Identify which cell holds the provided text, then report its [x, y] central coordinate. 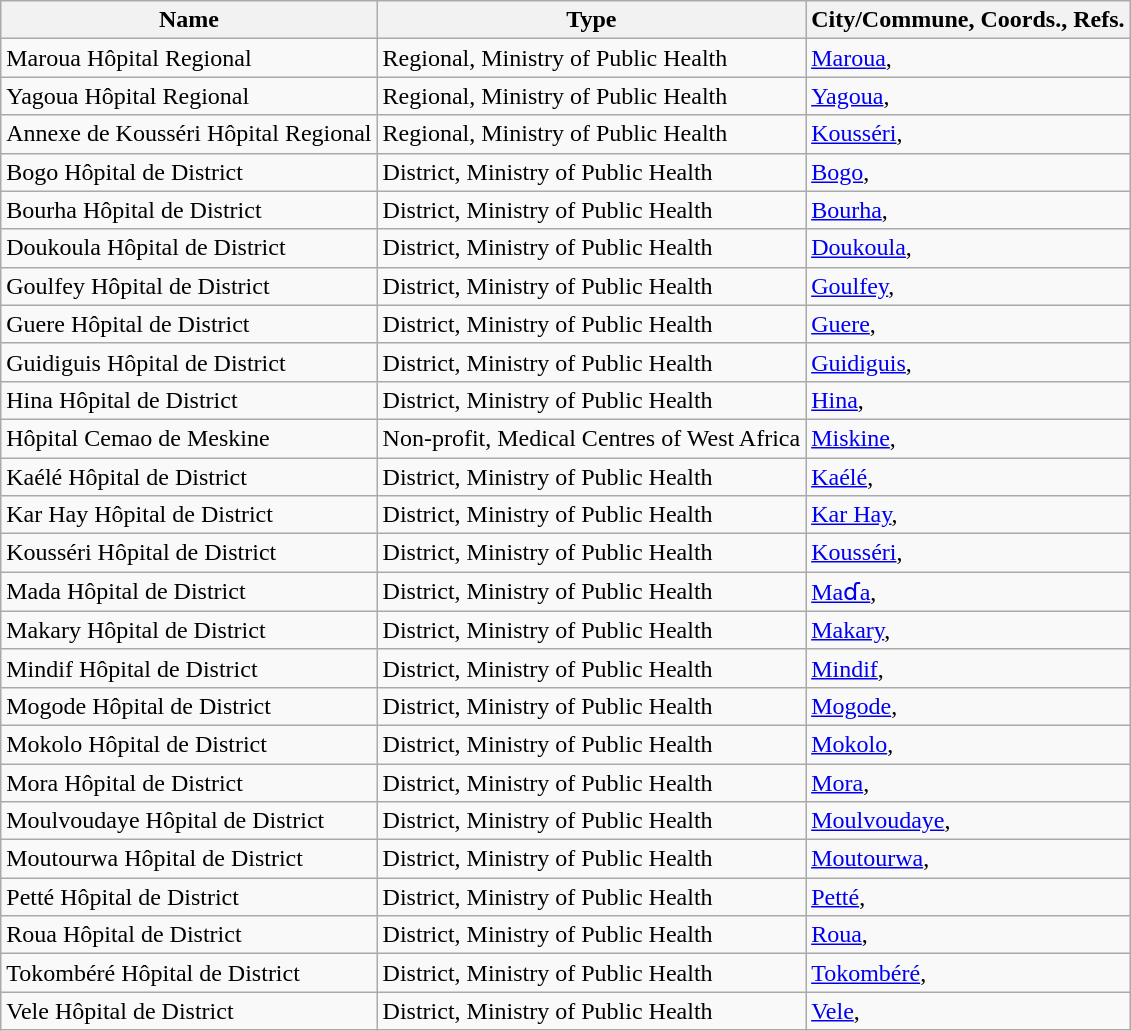
Doukoula, [968, 248]
Petté Hôpital de District [189, 897]
Moulvoudaye, [968, 821]
Mindif Hôpital de District [189, 668]
Kaélé, [968, 477]
Bourha, [968, 210]
Roua, [968, 935]
Hina, [968, 400]
Hôpital Cemao de Meskine [189, 438]
Makary Hôpital de District [189, 630]
Hina Hôpital de District [189, 400]
Guidiguis Hôpital de District [189, 362]
Guere Hôpital de District [189, 324]
Moulvoudaye Hôpital de District [189, 821]
Mogode, [968, 706]
Kar Hay Hôpital de District [189, 515]
Petté, [968, 897]
Tokombéré Hôpital de District [189, 973]
Maroua Hôpital Regional [189, 58]
Kar Hay, [968, 515]
Yagoua, [968, 96]
Mora, [968, 783]
Kaélé Hôpital de District [189, 477]
Non-profit, Medical Centres of West Africa [592, 438]
Guere, [968, 324]
Maroua, [968, 58]
Miskine, [968, 438]
Vele, [968, 1011]
Mada Hôpital de District [189, 592]
Type [592, 20]
Mora Hôpital de District [189, 783]
Tokombéré, [968, 973]
Roua Hôpital de District [189, 935]
Bogo Hôpital de District [189, 172]
City/Commune, Coords., Refs. [968, 20]
Goulfey Hôpital de District [189, 286]
Bourha Hôpital de District [189, 210]
Maɗa, [968, 592]
Mindif, [968, 668]
Doukoula Hôpital de District [189, 248]
Makary, [968, 630]
Yagoua Hôpital Regional [189, 96]
Kousséri Hôpital de District [189, 553]
Mokolo Hôpital de District [189, 744]
Mogode Hôpital de District [189, 706]
Goulfey, [968, 286]
Bogo, [968, 172]
Guidiguis, [968, 362]
Vele Hôpital de District [189, 1011]
Annexe de Kousséri Hôpital Regional [189, 134]
Mokolo, [968, 744]
Moutourwa, [968, 859]
Name [189, 20]
Moutourwa Hôpital de District [189, 859]
